Determine the [X, Y] coordinate at the center of the cell enclosing the given text.  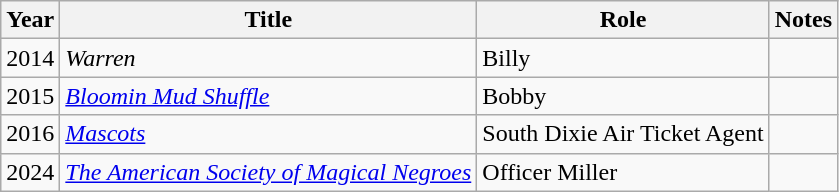
Billy [623, 58]
Officer Miller [623, 172]
Warren [268, 58]
Notes [803, 20]
Role [623, 20]
Title [268, 20]
Bloomin Mud Shuffle [268, 96]
Bobby [623, 96]
2014 [30, 58]
2015 [30, 96]
2016 [30, 134]
2024 [30, 172]
Mascots [268, 134]
South Dixie Air Ticket Agent [623, 134]
Year [30, 20]
The American Society of Magical Negroes [268, 172]
